Determine the [x, y] coordinate at the center of the cell enclosing the given text.  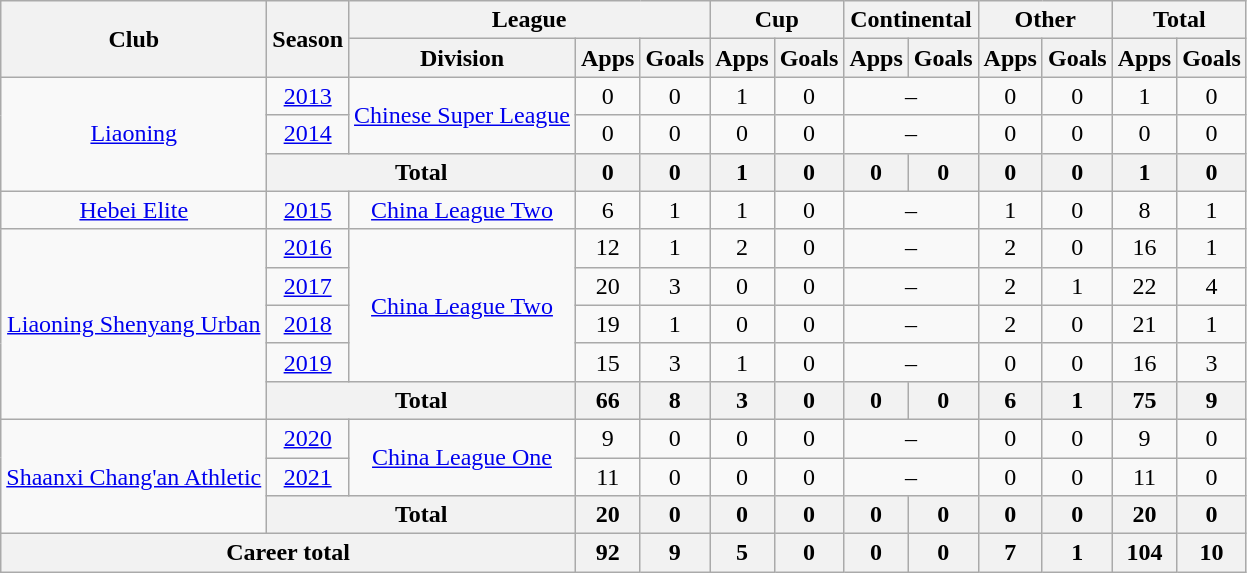
Club [134, 39]
Other [1045, 20]
21 [1144, 324]
4 [1212, 286]
Season [308, 39]
92 [608, 553]
China League One [462, 457]
2017 [308, 286]
7 [1010, 553]
Liaoning Shenyang Urban [134, 324]
66 [608, 400]
Cup [777, 20]
19 [608, 324]
Hebei Elite [134, 210]
2014 [308, 134]
75 [1144, 400]
10 [1212, 553]
2020 [308, 438]
104 [1144, 553]
5 [742, 553]
League [530, 20]
Shaanxi Chang'an Athletic [134, 476]
2021 [308, 477]
2013 [308, 96]
2018 [308, 324]
15 [608, 362]
Career total [288, 553]
2015 [308, 210]
Division [462, 58]
Liaoning [134, 134]
Chinese Super League [462, 115]
22 [1144, 286]
Continental [911, 20]
12 [608, 248]
2019 [308, 362]
2016 [308, 248]
